Identify which cell holds the provided text, then report its (X, Y) central coordinate. 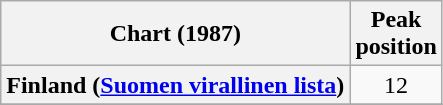
Peakposition (396, 34)
12 (396, 85)
Chart (1987) (176, 34)
Finland (Suomen virallinen lista) (176, 85)
